Detect which cell encompasses the target text, then output its (x, y) center coordinate. 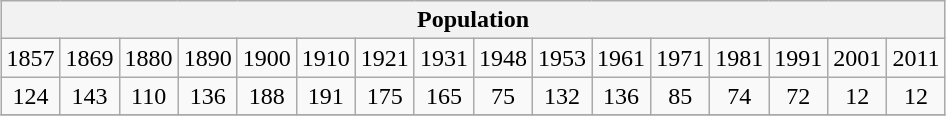
1981 (740, 58)
2011 (916, 58)
1880 (148, 58)
188 (266, 96)
132 (562, 96)
1910 (326, 58)
191 (326, 96)
85 (680, 96)
1931 (444, 58)
1991 (798, 58)
165 (444, 96)
110 (148, 96)
75 (502, 96)
2001 (858, 58)
1961 (622, 58)
72 (798, 96)
175 (384, 96)
1890 (208, 58)
124 (30, 96)
1953 (562, 58)
1900 (266, 58)
1948 (502, 58)
1869 (90, 58)
143 (90, 96)
Population (473, 20)
1857 (30, 58)
1971 (680, 58)
1921 (384, 58)
74 (740, 96)
